For the text-containing cell, return its midpoint in [X, Y] coordinate format. 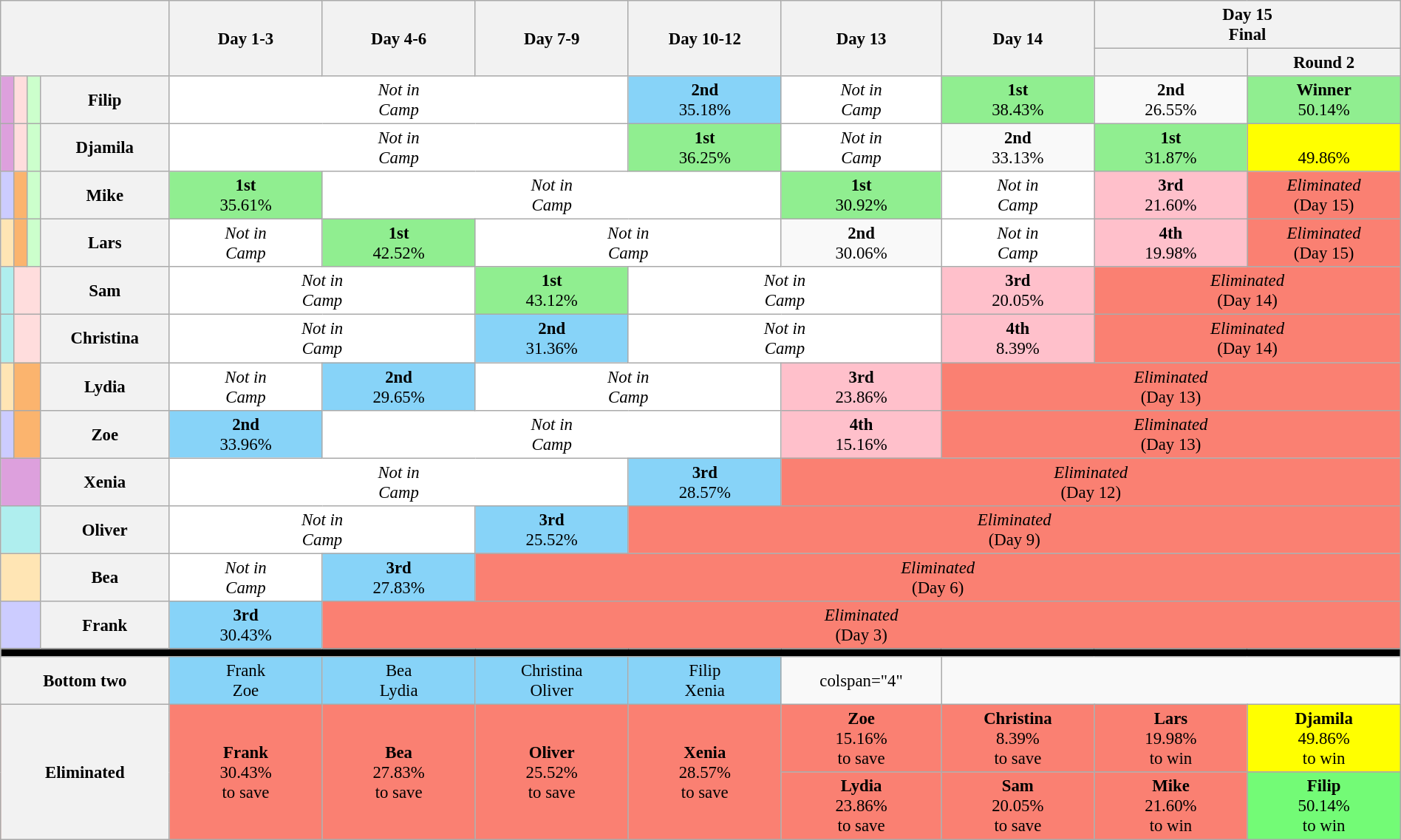
colspan="4" [861, 681]
Lydia [105, 387]
Day 7-9 [551, 38]
4th19.98% [1170, 244]
4th15.16% [861, 434]
3rd30.43% [245, 625]
Bea27.83%to save [399, 771]
2nd35.18% [705, 100]
2nd33.96% [245, 434]
Xenia28.57%to save [705, 771]
Djamila [105, 148]
Bea [105, 578]
FilipXenia [705, 681]
Mike21.60%to win [1170, 806]
1st30.92% [861, 195]
2nd33.13% [1018, 148]
Day 1-3 [245, 38]
Bottom two [85, 681]
1st35.61% [245, 195]
Filip50.14%to win [1324, 806]
1st38.43% [1018, 100]
Lars [105, 244]
Christina8.39%to save [1018, 738]
Zoe [105, 434]
3rd27.83% [399, 578]
Day 10-12 [705, 38]
3rd23.86% [861, 387]
4th8.39% [1018, 338]
Sam [105, 291]
2nd26.55% [1170, 100]
Djamila49.86%to win [1324, 738]
BeaLydia [399, 681]
Oliver25.52%to save [551, 771]
Eliminated(Day 12) [1091, 482]
Eliminated(Day 6) [938, 578]
Zoe15.16%to save [861, 738]
Eliminated(Day 3) [862, 625]
2nd30.06% [861, 244]
Eliminated [85, 771]
Day 14 [1018, 38]
FrankZoe [245, 681]
Lars19.98%to win [1170, 738]
Sam20.05%to save [1018, 806]
3rd21.60% [1170, 195]
Day 15Final [1247, 25]
Frank [105, 625]
Christina [105, 338]
3rd25.52% [551, 529]
Day 4-6 [399, 38]
1st36.25% [705, 148]
Eliminated(Day 9) [1014, 529]
Frank30.43%to save [245, 771]
Lydia23.86%to save [861, 806]
Winner50.14% [1324, 100]
1st31.87% [1170, 148]
Day 13 [861, 38]
2nd31.36% [551, 338]
1st42.52% [399, 244]
ChristinaOliver [551, 681]
2nd29.65% [399, 387]
49.86% [1324, 148]
Round 2 [1324, 63]
Filip [105, 100]
Oliver [105, 529]
Xenia [105, 482]
Mike [105, 195]
3rd28.57% [705, 482]
1st43.12% [551, 291]
3rd20.05% [1018, 291]
